Detect which cell encompasses the target text, then output its [X, Y] center coordinate. 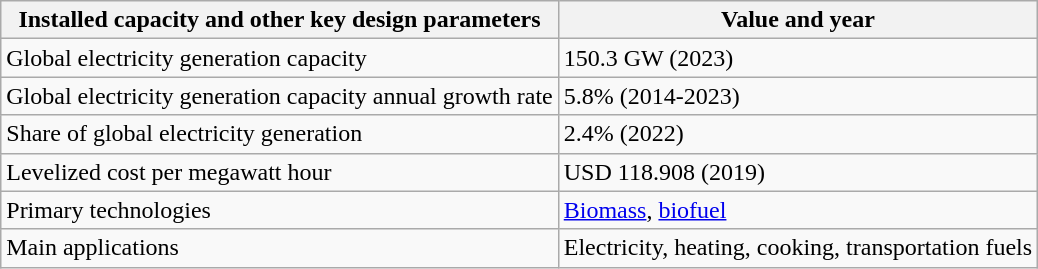
2.4% (2022) [798, 134]
5.8% (2014-2023) [798, 96]
150.3 GW (2023) [798, 58]
Share of global electricity generation [280, 134]
Main applications [280, 248]
Installed capacity and other key design parameters [280, 20]
Global electricity generation capacity [280, 58]
USD 118.908 (2019) [798, 172]
Value and year [798, 20]
Biomass, biofuel [798, 210]
Electricity, heating, cooking, transportation fuels [798, 248]
Global electricity generation capacity annual growth rate [280, 96]
Levelized cost per megawatt hour [280, 172]
Primary technologies [280, 210]
